Provide the [x, y] coordinate of the cell's center where the given text is located.  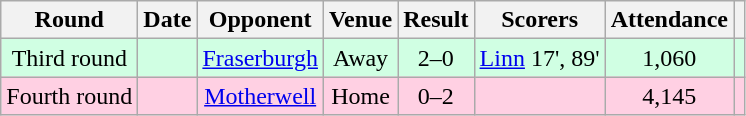
Opponent [260, 20]
Attendance [669, 20]
4,145 [669, 96]
2–0 [436, 58]
Fraserburgh [260, 58]
Venue [360, 20]
Scorers [540, 20]
1,060 [669, 58]
Round [70, 20]
Home [360, 96]
Date [168, 20]
Result [436, 20]
Motherwell [260, 96]
Linn 17', 89' [540, 58]
Third round [70, 58]
Fourth round [70, 96]
0–2 [436, 96]
Away [360, 58]
